Determine the (X, Y) coordinate at the center of the cell enclosing the given text.  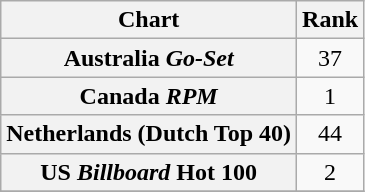
Australia Go-Set (149, 58)
37 (330, 58)
Canada RPM (149, 96)
Netherlands (Dutch Top 40) (149, 134)
Rank (330, 20)
US Billboard Hot 100 (149, 172)
Chart (149, 20)
2 (330, 172)
44 (330, 134)
1 (330, 96)
